Return the [X, Y] coordinate for the center point of the cell that contains the specified text.  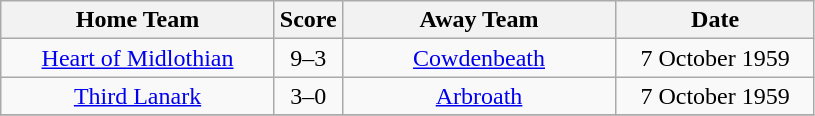
Score [308, 20]
Arbroath [479, 96]
3–0 [308, 96]
Third Lanark [138, 96]
Away Team [479, 20]
Cowdenbeath [479, 58]
9–3 [308, 58]
Date [716, 20]
Heart of Midlothian [138, 58]
Home Team [138, 20]
